Return the (x, y) coordinate for the center point of the cell that contains the specified text.  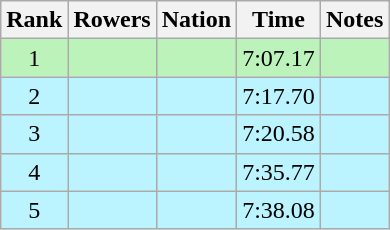
1 (34, 58)
7:38.08 (279, 210)
3 (34, 134)
2 (34, 96)
Nation (196, 20)
7:07.17 (279, 58)
7:35.77 (279, 172)
Notes (354, 20)
5 (34, 210)
7:17.70 (279, 96)
7:20.58 (279, 134)
Rank (34, 20)
Rowers (112, 20)
4 (34, 172)
Time (279, 20)
